For the text-containing cell, return its midpoint in (x, y) coordinate format. 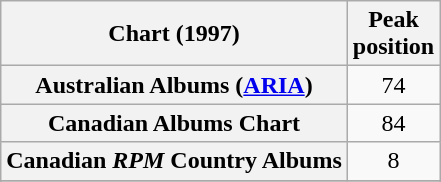
Peakposition (393, 34)
Canadian RPM Country Albums (174, 161)
Chart (1997) (174, 34)
84 (393, 123)
Australian Albums (ARIA) (174, 85)
Canadian Albums Chart (174, 123)
74 (393, 85)
8 (393, 161)
